Search for the cell housing the specified text and yield its (X, Y) center coordinate. 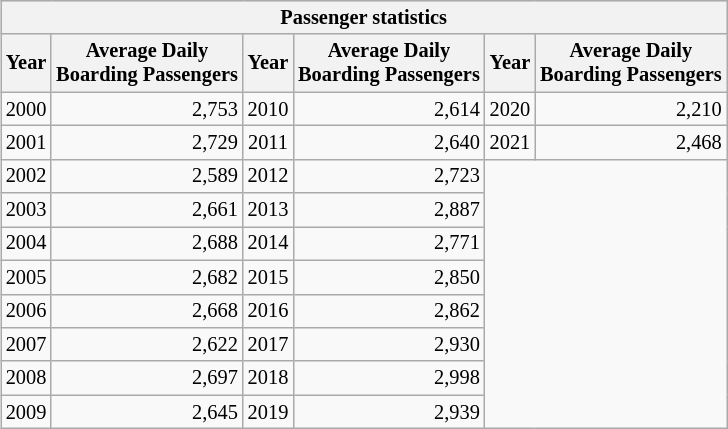
2,682 (146, 277)
2,589 (146, 176)
2017 (268, 344)
2008 (26, 378)
2011 (268, 142)
2,622 (146, 344)
2007 (26, 344)
2019 (268, 412)
2000 (26, 109)
2,668 (146, 311)
2,645 (146, 412)
2004 (26, 243)
2,661 (146, 210)
2,771 (388, 243)
2,614 (388, 109)
2,210 (630, 109)
2,850 (388, 277)
2,939 (388, 412)
2,729 (146, 142)
2014 (268, 243)
2013 (268, 210)
2,468 (630, 142)
2,688 (146, 243)
2003 (26, 210)
2012 (268, 176)
2021 (510, 142)
2018 (268, 378)
2002 (26, 176)
2001 (26, 142)
2,930 (388, 344)
2,697 (146, 378)
2016 (268, 311)
2,862 (388, 311)
2009 (26, 412)
Passenger statistics (364, 17)
2,723 (388, 176)
2,887 (388, 210)
2020 (510, 109)
2005 (26, 277)
2015 (268, 277)
2,753 (146, 109)
2006 (26, 311)
2,998 (388, 378)
2,640 (388, 142)
2010 (268, 109)
